Find where the given text appears and provide that cell's center as [x, y] coordinate. 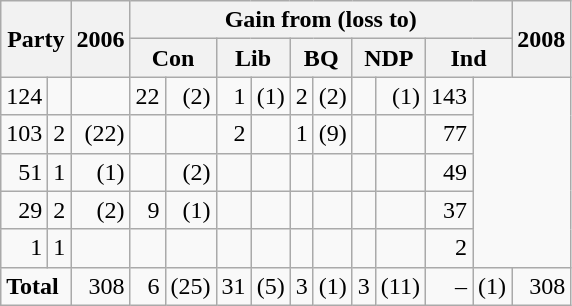
(25) [190, 286]
9 [148, 210]
Con [173, 58]
77 [448, 134]
Lib [253, 58]
22 [148, 96]
(9) [332, 134]
103 [24, 134]
124 [24, 96]
143 [448, 96]
2006 [100, 39]
Total [36, 286]
Party [36, 39]
29 [24, 210]
Ind [468, 58]
NDP [388, 58]
(5) [270, 286]
– [448, 286]
BQ [321, 58]
37 [448, 210]
(11) [400, 286]
(22) [100, 134]
51 [24, 172]
6 [148, 286]
Gain from (loss to) [321, 20]
2008 [542, 39]
49 [448, 172]
31 [234, 286]
